Return (X, Y) of the center of cell containing provided text 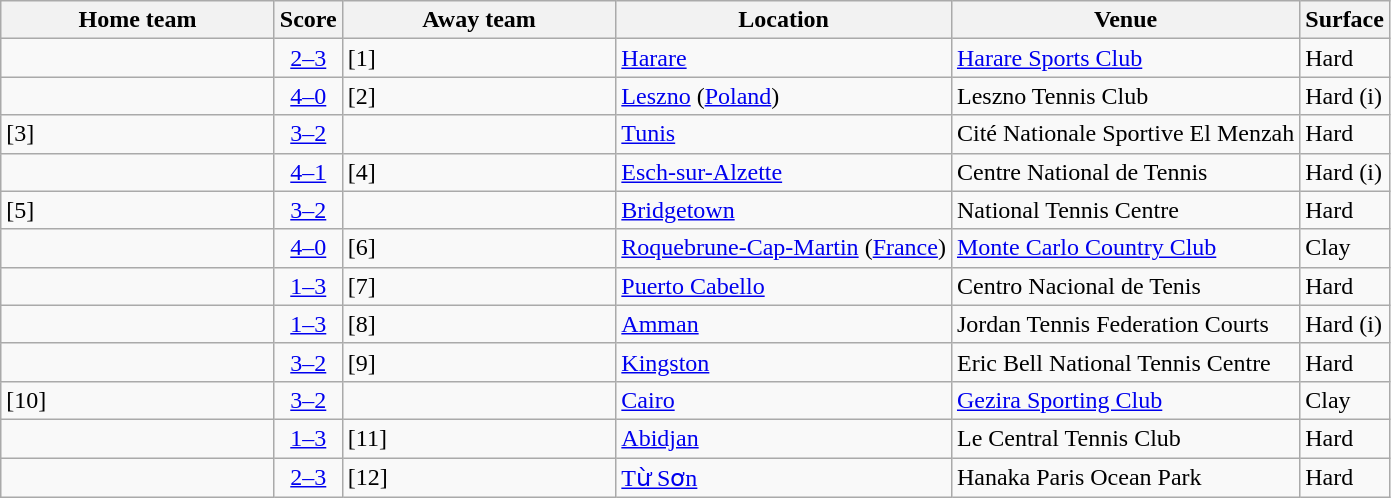
Harare Sports Club (1125, 58)
Gezira Sporting Club (1125, 400)
[6] (479, 248)
[11] (479, 438)
Leszno (Poland) (784, 96)
Kingston (784, 362)
Eric Bell National Tennis Centre (1125, 362)
Score (308, 20)
[3] (138, 134)
Monte Carlo Country Club (1125, 248)
[5] (138, 210)
[4] (479, 172)
Home team (138, 20)
[7] (479, 286)
Cairo (784, 400)
[12] (479, 478)
Le Central Tennis Club (1125, 438)
Away team (479, 20)
Surface (1345, 20)
Centro Nacional de Tenis (1125, 286)
Puerto Cabello (784, 286)
Từ Sơn (784, 478)
Jordan Tennis Federation Courts (1125, 324)
[10] (138, 400)
4–1 (308, 172)
Cité Nationale Sportive El Menzah (1125, 134)
Hanaka Paris Ocean Park (1125, 478)
[2] (479, 96)
Bridgetown (784, 210)
[8] (479, 324)
Harare (784, 58)
[9] (479, 362)
Venue (1125, 20)
National Tennis Centre (1125, 210)
Centre National de Tennis (1125, 172)
[1] (479, 58)
Amman (784, 324)
Leszno Tennis Club (1125, 96)
Roquebrune-Cap-Martin (France) (784, 248)
Location (784, 20)
Esch-sur-Alzette (784, 172)
Tunis (784, 134)
Abidjan (784, 438)
